Capture the cell that displays the provided text and extract its (x, y) central coordinate. 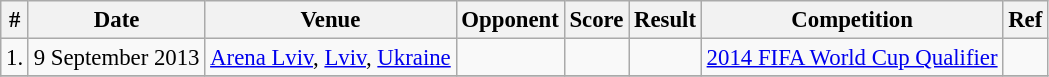
1. (15, 58)
Venue (330, 20)
2014 FIFA World Cup Qualifier (852, 58)
Date (116, 20)
Ref (1026, 20)
Result (666, 20)
Arena Lviv, Lviv, Ukraine (330, 58)
Opponent (510, 20)
Competition (852, 20)
# (15, 20)
9 September 2013 (116, 58)
Score (596, 20)
